Detect which cell encompasses the target text, then output its (X, Y) center coordinate. 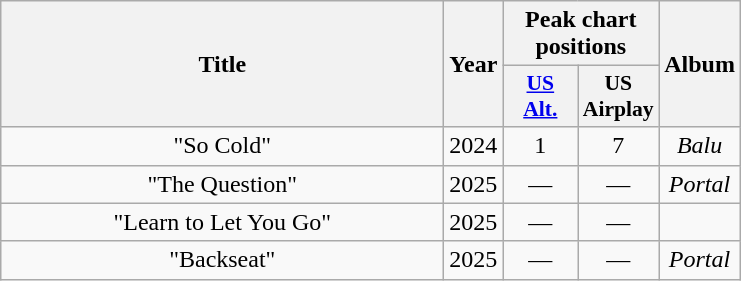
Peak chart positions (581, 34)
Title (222, 64)
US Airplay (618, 96)
US Alt. (540, 96)
1 (540, 146)
Album (700, 64)
7 (618, 146)
"So Cold" (222, 146)
Year (474, 64)
"Learn to Let You Go" (222, 222)
"Backseat" (222, 260)
"The Question" (222, 184)
Balu (700, 146)
2024 (474, 146)
